Pinpoint the cell where the given text exists, returning its [x, y] midpoint coordinate. 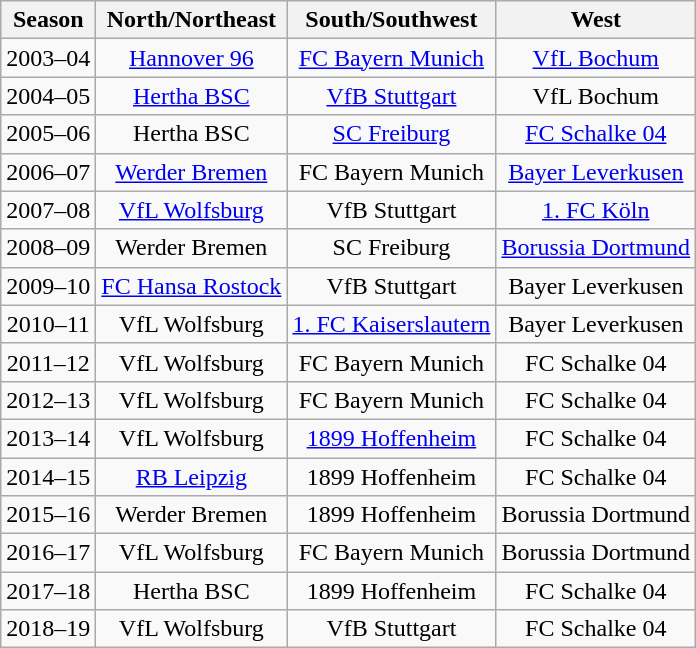
2004–05 [48, 96]
2013–14 [48, 438]
2017–18 [48, 591]
2007–08 [48, 210]
Season [48, 20]
Hannover 96 [192, 58]
2005–06 [48, 134]
West [596, 20]
2009–10 [48, 286]
2018–19 [48, 629]
2008–09 [48, 248]
FC Hansa Rostock [192, 286]
2014–15 [48, 477]
2010–11 [48, 324]
North/Northeast [192, 20]
2011–12 [48, 362]
South/Southwest [392, 20]
2006–07 [48, 172]
1. FC Kaiserslautern [392, 324]
2003–04 [48, 58]
2015–16 [48, 515]
RB Leipzig [192, 477]
2016–17 [48, 553]
1. FC Köln [596, 210]
2012–13 [48, 400]
